Provide the (X, Y) coordinate of the cell's center where the given text is located.  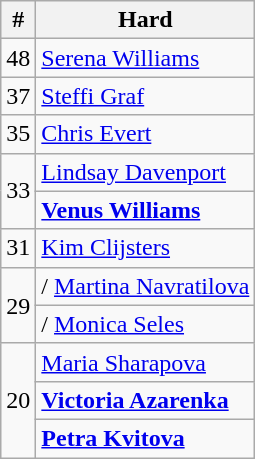
35 (18, 134)
Venus Williams (146, 210)
Lindsay Davenport (146, 172)
37 (18, 96)
Hard (146, 20)
Maria Sharapova (146, 362)
31 (18, 248)
/ Monica Seles (146, 324)
Petra Kvitova (146, 438)
Victoria Azarenka (146, 400)
20 (18, 400)
33 (18, 191)
# (18, 20)
29 (18, 305)
Serena Williams (146, 58)
/ Martina Navratilova (146, 286)
48 (18, 58)
Kim Clijsters (146, 248)
Steffi Graf (146, 96)
Chris Evert (146, 134)
